Return [X, Y] of the center of cell containing provided text 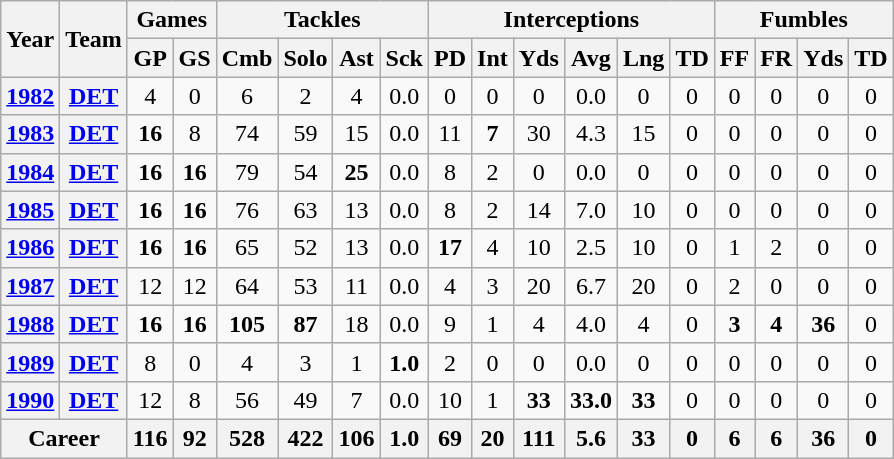
Games [172, 20]
Lng [643, 58]
Career [64, 438]
52 [306, 248]
25 [356, 172]
Cmb [247, 58]
56 [247, 400]
1983 [30, 134]
111 [538, 438]
5.6 [590, 438]
1982 [30, 96]
1986 [30, 248]
Tackles [322, 20]
76 [247, 210]
Team [94, 39]
1988 [30, 324]
Int [493, 58]
Avg [590, 58]
Fumbles [804, 20]
69 [450, 438]
Interceptions [571, 20]
PD [450, 58]
4.3 [590, 134]
14 [538, 210]
Ast [356, 58]
GP [150, 58]
9 [450, 324]
49 [306, 400]
65 [247, 248]
116 [150, 438]
63 [306, 210]
FR [776, 58]
1984 [30, 172]
64 [247, 286]
2.5 [590, 248]
6.7 [590, 286]
Solo [306, 58]
59 [306, 134]
GS [194, 58]
1985 [30, 210]
1987 [30, 286]
54 [306, 172]
FF [734, 58]
33.0 [590, 400]
Sck [404, 58]
79 [247, 172]
422 [306, 438]
7.0 [590, 210]
87 [306, 324]
74 [247, 134]
528 [247, 438]
17 [450, 248]
4.0 [590, 324]
Year [30, 39]
92 [194, 438]
105 [247, 324]
1989 [30, 362]
18 [356, 324]
30 [538, 134]
53 [306, 286]
1990 [30, 400]
106 [356, 438]
